Scan for the cell matching the given text and deliver its [x, y] coordinate at center. 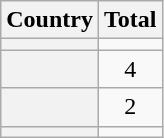
4 [130, 69]
Total [130, 20]
2 [130, 107]
Country [50, 20]
